Return the [X, Y] coordinate for the center point of the cell that contains the specified text.  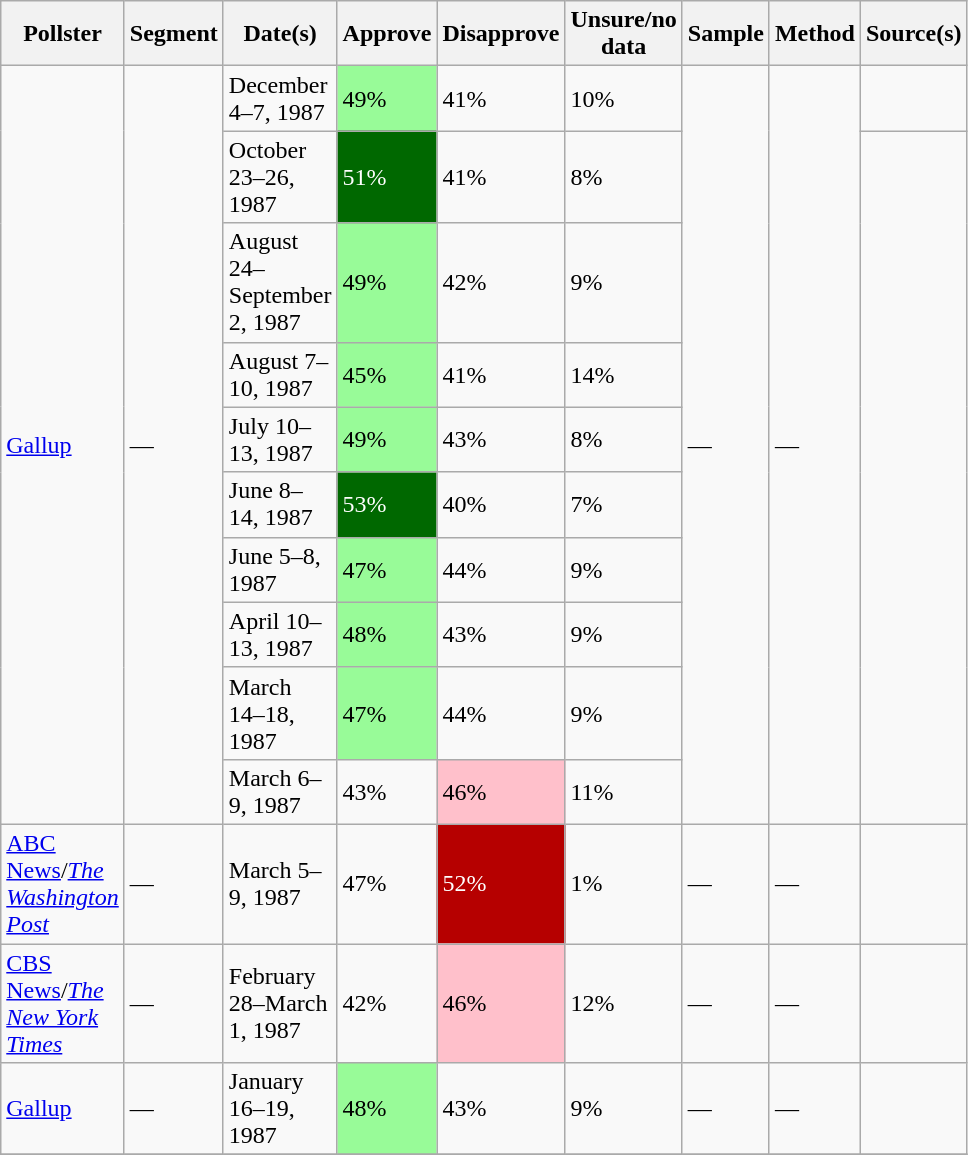
40% [501, 504]
14% [624, 374]
March 14–18, 1987 [280, 713]
CBS News/The New York Times [63, 1004]
January 16–19, 1987 [280, 1109]
Pollster [63, 34]
March 5–9, 1987 [280, 884]
Method [814, 34]
Approve [387, 34]
August 7–10, 1987 [280, 374]
Source(s) [914, 34]
7% [624, 504]
June 8–14, 1987 [280, 504]
12% [624, 1004]
Unsure/no data [624, 34]
June 5–8, 1987 [280, 570]
53% [387, 504]
March 6–9, 1987 [280, 792]
August 24–September 2, 1987 [280, 282]
10% [624, 98]
Date(s) [280, 34]
April 10–13, 1987 [280, 634]
Segment [174, 34]
45% [387, 374]
July 10–13, 1987 [280, 440]
December 4–7, 1987 [280, 98]
1% [624, 884]
Disapprove [501, 34]
11% [624, 792]
52% [501, 884]
ABC News/The Washington Post [63, 884]
Sample [726, 34]
51% [387, 177]
February 28–March 1, 1987 [280, 1004]
October 23–26, 1987 [280, 177]
